Detect which cell encompasses the target text, then output its (x, y) center coordinate. 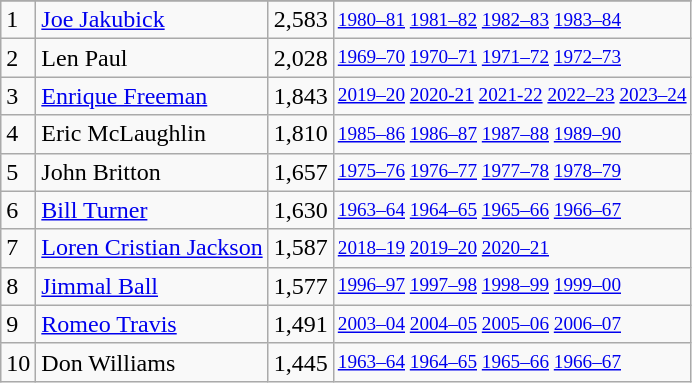
1,630 (300, 210)
1975–76 1976–77 1977–78 1978–79 (512, 172)
Jimmal Ball (152, 286)
Don Williams (152, 362)
1980–81 1981–82 1982–83 1983–84 (512, 20)
2003–04 2004–05 2005–06 2006–07 (512, 324)
10 (18, 362)
1,810 (300, 134)
2,583 (300, 20)
4 (18, 134)
Eric McLaughlin (152, 134)
6 (18, 210)
2,028 (300, 58)
1,657 (300, 172)
Len Paul (152, 58)
Joe Jakubick (152, 20)
7 (18, 248)
3 (18, 96)
Bill Turner (152, 210)
1969–70 1970–71 1971–72 1972–73 (512, 58)
8 (18, 286)
1 (18, 20)
Romeo Travis (152, 324)
9 (18, 324)
2018–19 2019–20 2020–21 (512, 248)
2 (18, 58)
Enrique Freeman (152, 96)
1996–97 1997–98 1998–99 1999–00 (512, 286)
1,577 (300, 286)
Loren Cristian Jackson (152, 248)
1985–86 1986–87 1987–88 1989–90 (512, 134)
5 (18, 172)
2019–20 2020-21 2021-22 2022–23 2023–24 (512, 96)
1,491 (300, 324)
1,843 (300, 96)
1,587 (300, 248)
1,445 (300, 362)
John Britton (152, 172)
